From the cell containing the given text, extract its center point as (X, Y) coordinate. 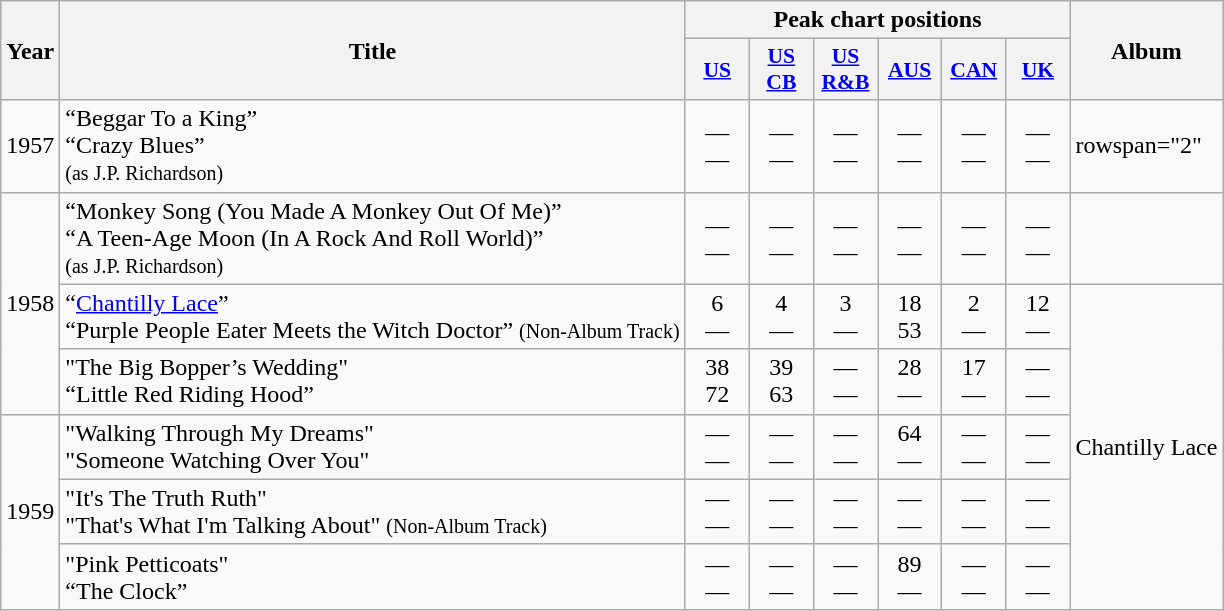
28— (910, 382)
rowspan="2" (1146, 146)
"The Big Bopper’s Wedding"“Little Red Riding Hood” (372, 382)
“Beggar To a King”“Crazy Blues”(as J.P. Richardson) (372, 146)
3872 (717, 382)
1958 (30, 303)
6— (717, 316)
1853 (910, 316)
1957 (30, 146)
1959 (30, 512)
64— (910, 446)
US R&B (845, 70)
Peak chart positions (878, 20)
US (717, 70)
Album (1146, 50)
3963 (781, 382)
Chantilly Lace (1146, 446)
"It's The Truth Ruth""That's What I'm Talking About" (Non-Album Track) (372, 512)
Year (30, 50)
Title (372, 50)
UK (1038, 70)
“Monkey Song (You Made A Monkey Out Of Me)”“A Teen-Age Moon (In A Rock And Roll World)”(as J.P. Richardson) (372, 238)
17— (974, 382)
3— (845, 316)
"Pink Petticoats"“The Clock” (372, 576)
US CB (781, 70)
2— (974, 316)
AUS (910, 70)
"Walking Through My Dreams""Someone Watching Over You" (372, 446)
12— (1038, 316)
4— (781, 316)
89— (910, 576)
“Chantilly Lace”“Purple People Eater Meets the Witch Doctor” (Non-Album Track) (372, 316)
CAN (974, 70)
